From the cell containing the given text, extract its center point as (x, y) coordinate. 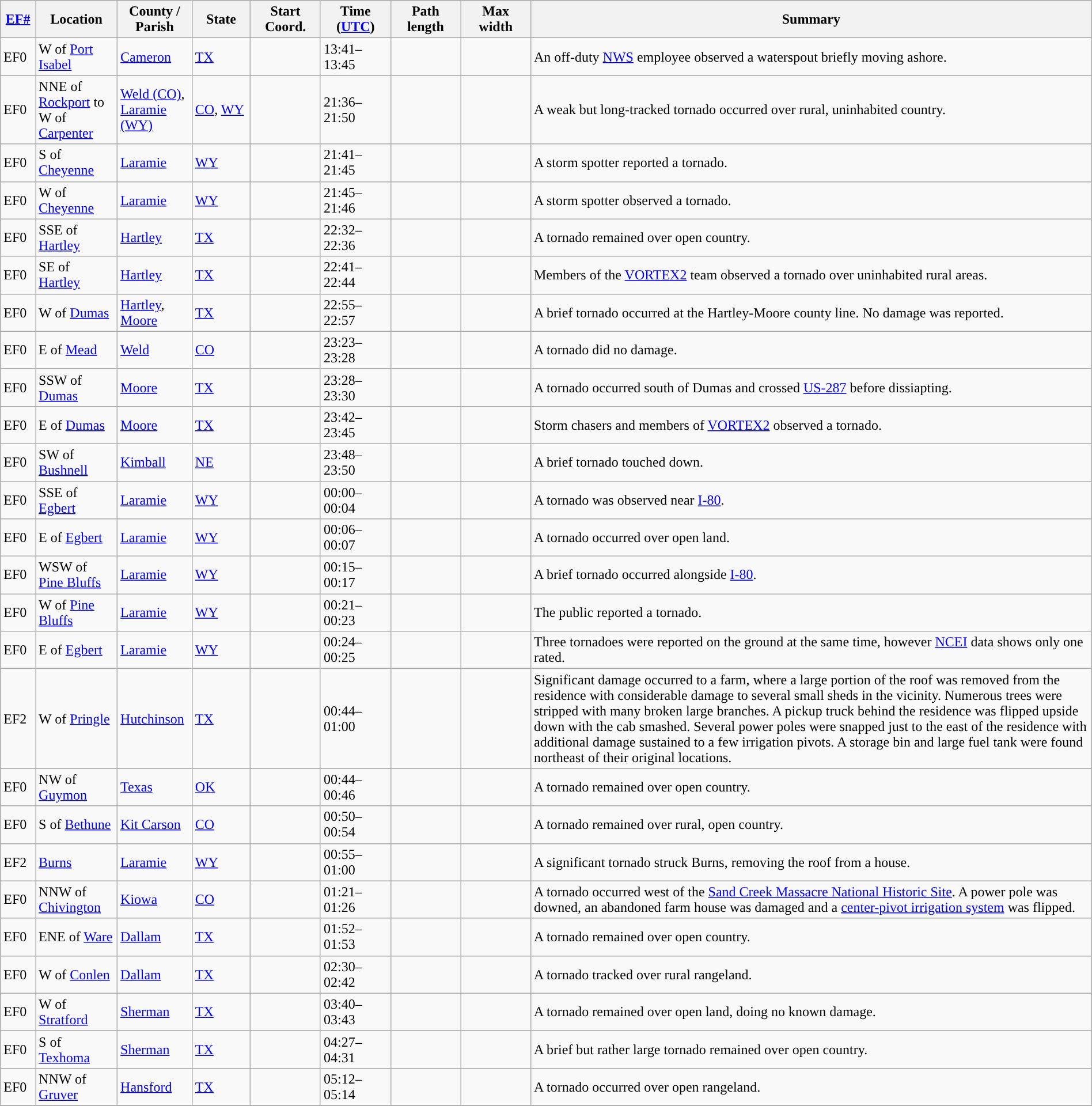
01:52–01:53 (355, 937)
Texas (155, 787)
ENE of Ware (77, 937)
Location (77, 20)
A tornado occurred over open land. (811, 538)
A tornado remained over rural, open country. (811, 825)
Cameron (155, 56)
W of Dumas (77, 312)
Kiowa (155, 900)
An off-duty NWS employee observed a waterspout briefly moving ashore. (811, 56)
A storm spotter observed a tornado. (811, 200)
00:21–00:23 (355, 613)
W of Pine Bluffs (77, 613)
Max width (496, 20)
Hansford (155, 1086)
00:24–00:25 (355, 650)
A storm spotter reported a tornado. (811, 162)
A tornado occurred south of Dumas and crossed US-287 before dissiapting. (811, 387)
A significant tornado struck Burns, removing the roof from a house. (811, 862)
A brief tornado touched down. (811, 462)
Kit Carson (155, 825)
NNE of Rockport to W of Carpenter (77, 109)
23:23–23:28 (355, 350)
00:00–00:04 (355, 500)
E of Mead (77, 350)
23:48–23:50 (355, 462)
04:27–04:31 (355, 1050)
County / Parish (155, 20)
Storm chasers and members of VORTEX2 observed a tornado. (811, 425)
21:41–21:45 (355, 162)
NNW of Gruver (77, 1086)
01:21–01:26 (355, 900)
Path length (426, 20)
State (221, 20)
Summary (811, 20)
NE (221, 462)
W of Cheyenne (77, 200)
A brief tornado occurred alongside I-80. (811, 575)
SW of Bushnell (77, 462)
00:50–00:54 (355, 825)
Kimball (155, 462)
A tornado was observed near I-80. (811, 500)
A tornado tracked over rural rangeland. (811, 975)
00:06–00:07 (355, 538)
A tornado occurred over open rangeland. (811, 1086)
S of Bethune (77, 825)
Members of the VORTEX2 team observed a tornado over uninhabited rural areas. (811, 275)
02:30–02:42 (355, 975)
Weld (155, 350)
A brief but rather large tornado remained over open country. (811, 1050)
A tornado did no damage. (811, 350)
WSW of Pine Bluffs (77, 575)
23:28–23:30 (355, 387)
CO, WY (221, 109)
22:55–22:57 (355, 312)
SSE of Hartley (77, 237)
03:40–03:43 (355, 1012)
SE of Hartley (77, 275)
E of Dumas (77, 425)
22:41–22:44 (355, 275)
00:55–01:00 (355, 862)
S of Cheyenne (77, 162)
A brief tornado occurred at the Hartley-Moore county line. No damage was reported. (811, 312)
21:36–21:50 (355, 109)
EF# (18, 20)
The public reported a tornado. (811, 613)
00:15–00:17 (355, 575)
05:12–05:14 (355, 1086)
Hartley, Moore (155, 312)
Burns (77, 862)
Time (UTC) (355, 20)
OK (221, 787)
Start Coord. (286, 20)
NW of Guymon (77, 787)
W of Stratford (77, 1012)
W of Pringle (77, 719)
A tornado remained over open land, doing no known damage. (811, 1012)
Three tornadoes were reported on the ground at the same time, however NCEI data shows only one rated. (811, 650)
23:42–23:45 (355, 425)
S of Texhoma (77, 1050)
W of Port Isabel (77, 56)
13:41–13:45 (355, 56)
22:32–22:36 (355, 237)
Hutchinson (155, 719)
SSE of Egbert (77, 500)
A weak but long-tracked tornado occurred over rural, uninhabited country. (811, 109)
Weld (CO), Laramie (WY) (155, 109)
21:45–21:46 (355, 200)
00:44–01:00 (355, 719)
00:44–00:46 (355, 787)
SSW of Dumas (77, 387)
NNW of Chivington (77, 900)
W of Conlen (77, 975)
